Detect which cell encompasses the target text, then output its (X, Y) center coordinate. 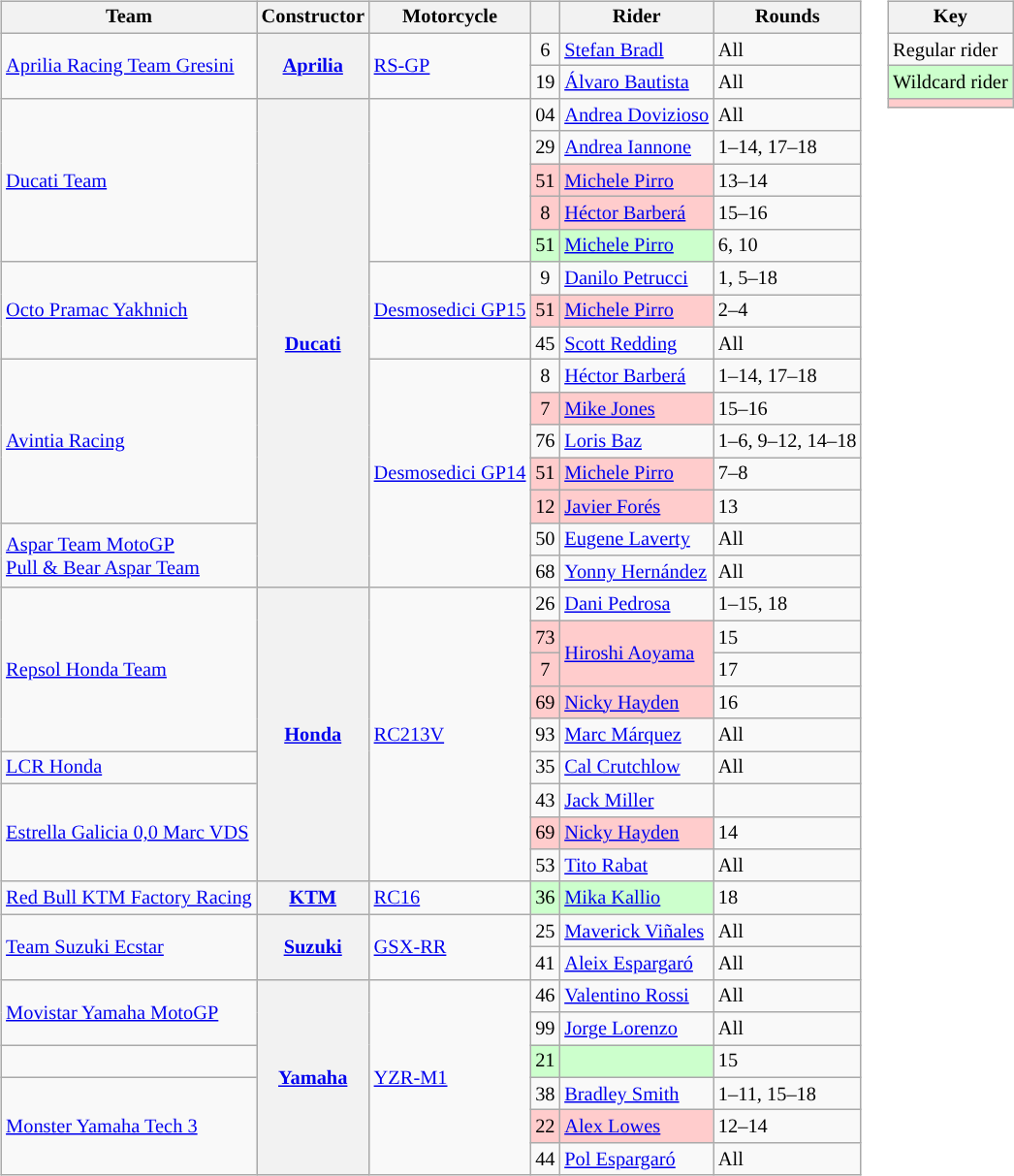
99 (545, 1029)
50 (545, 539)
GSX-RR (450, 946)
Valentino Rossi (636, 996)
Aprilia (313, 66)
Avintia Racing (128, 441)
Aprilia Racing Team Gresini (128, 66)
29 (545, 147)
14 (787, 833)
Motorcycle (450, 17)
Mika Kallio (636, 898)
45 (545, 343)
Movistar Yamaha MotoGP (128, 1012)
Octo Pramac Yakhnich (128, 310)
Andrea Dovizioso (636, 115)
Rounds (787, 17)
Marc Márquez (636, 735)
RC16 (450, 898)
73 (545, 637)
1–6, 9–12, 14–18 (787, 441)
Team Suzuki Ecstar (128, 946)
44 (545, 1160)
Suzuki (313, 946)
Jorge Lorenzo (636, 1029)
53 (545, 866)
6 (545, 49)
RC213V (450, 735)
36 (545, 898)
RS-GP (450, 66)
1, 5–18 (787, 278)
9 (545, 278)
46 (545, 996)
Ducati (313, 343)
7–8 (787, 474)
Regular rider (950, 49)
17 (787, 670)
Alex Lowes (636, 1127)
Cal Crutchlow (636, 768)
Ducati Team (128, 180)
Honda (313, 735)
Desmosedici GP15 (450, 310)
Jack Miller (636, 800)
68 (545, 572)
6, 10 (787, 245)
KTM (313, 898)
38 (545, 1094)
Key (950, 17)
21 (545, 1062)
18 (787, 898)
12 (545, 506)
26 (545, 604)
Maverick Viñales (636, 931)
Bradley Smith (636, 1094)
1–15, 18 (787, 604)
93 (545, 735)
35 (545, 768)
Repsol Honda Team (128, 669)
76 (545, 441)
04 (545, 115)
22 (545, 1127)
16 (787, 702)
Rider (636, 17)
Hiroshi Aoyama (636, 653)
YZR-M1 (450, 1077)
13 (787, 506)
Scott Redding (636, 343)
Desmosedici GP14 (450, 474)
Aleix Espargaró (636, 964)
LCR Honda (128, 768)
13–14 (787, 180)
Stefan Bradl (636, 49)
Danilo Petrucci (636, 278)
43 (545, 800)
2–4 (787, 311)
Tito Rabat (636, 866)
25 (545, 931)
Red Bull KTM Factory Racing (128, 898)
Monster Yamaha Tech 3 (128, 1127)
Andrea Iannone (636, 147)
1–11, 15–18 (787, 1094)
Dani Pedrosa (636, 604)
Mike Jones (636, 409)
41 (545, 964)
Yonny Hernández (636, 572)
Estrella Galicia 0,0 Marc VDS (128, 832)
Loris Baz (636, 441)
12–14 (787, 1127)
Javier Forés (636, 506)
Eugene Laverty (636, 539)
Yamaha (313, 1077)
Constructor (313, 17)
Pol Espargaró (636, 1160)
Aspar Team MotoGP Pull & Bear Aspar Team (128, 555)
Team (128, 17)
Wildcard rider (950, 82)
Álvaro Bautista (636, 82)
19 (545, 82)
